Extract the (X, Y) coordinate from the center of the cell holding the provided text.  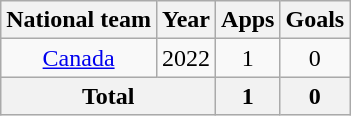
National team (79, 20)
Total (108, 96)
Canada (79, 58)
Goals (315, 20)
2022 (186, 58)
Apps (248, 20)
Year (186, 20)
